Capture the cell that displays the provided text and extract its (x, y) central coordinate. 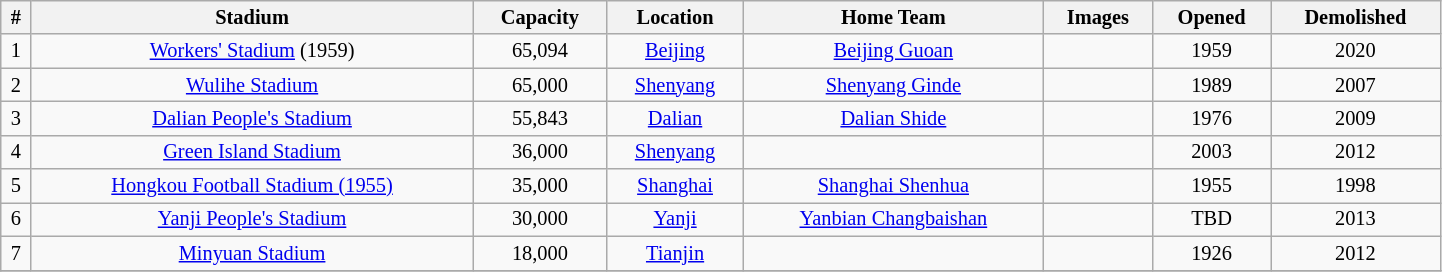
1926 (1212, 253)
Shanghai Shenhua (893, 186)
55,843 (540, 118)
65,094 (540, 51)
Green Island Stadium (252, 152)
18,000 (540, 253)
Stadium (252, 17)
36,000 (540, 152)
6 (16, 219)
Capacity (540, 17)
1955 (1212, 186)
65,000 (540, 85)
Demolished (1356, 17)
Shanghai (676, 186)
Dalian (676, 118)
2013 (1356, 219)
TBD (1212, 219)
Dalian Shide (893, 118)
2007 (1356, 85)
7 (16, 253)
30,000 (540, 219)
Hongkou Football Stadium (1955) (252, 186)
Yanji (676, 219)
Minyuan Stadium (252, 253)
1989 (1212, 85)
2020 (1356, 51)
Workers' Stadium (1959) (252, 51)
Dalian People's Stadium (252, 118)
2009 (1356, 118)
Opened (1212, 17)
3 (16, 118)
Home Team (893, 17)
4 (16, 152)
1998 (1356, 186)
Images (1098, 17)
# (16, 17)
Beijing Guoan (893, 51)
5 (16, 186)
Beijing (676, 51)
Shenyang Ginde (893, 85)
Wulihe Stadium (252, 85)
2003 (1212, 152)
Yanbian Changbaishan (893, 219)
Location (676, 17)
Tianjin (676, 253)
1 (16, 51)
1959 (1212, 51)
35,000 (540, 186)
1976 (1212, 118)
2 (16, 85)
Yanji People's Stadium (252, 219)
